From the cell containing the given text, extract its center point as (x, y) coordinate. 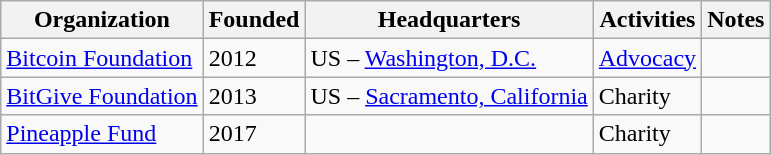
Headquarters (449, 20)
US – Washington, D.C. (449, 58)
BitGive Foundation (102, 96)
Advocacy (647, 58)
Notes (736, 20)
Activities (647, 20)
US – Sacramento, California (449, 96)
2012 (254, 58)
Founded (254, 20)
Organization (102, 20)
Pineapple Fund (102, 134)
2017 (254, 134)
2013 (254, 96)
Bitcoin Foundation (102, 58)
